For the text-containing cell, return its midpoint in (x, y) coordinate format. 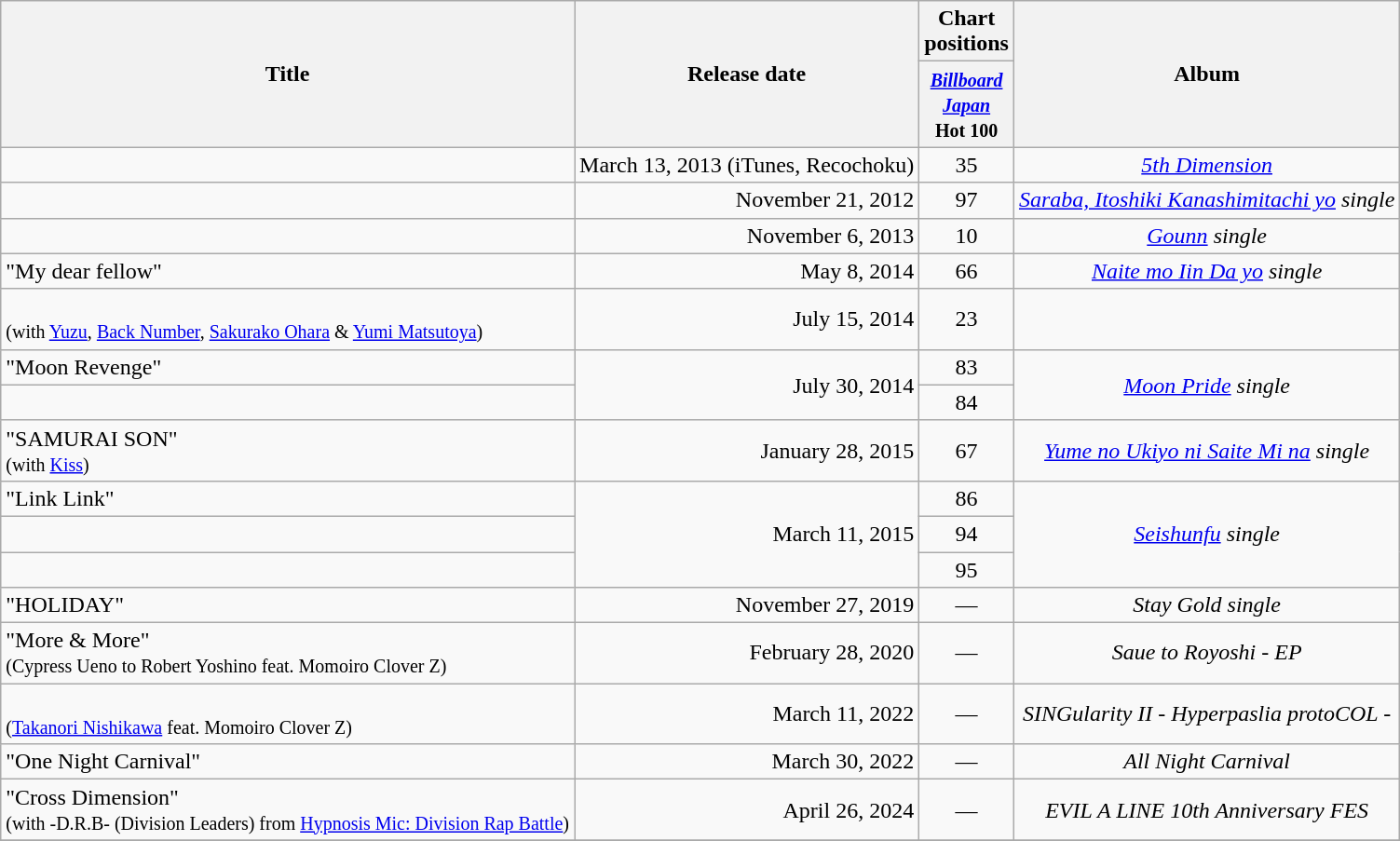
Naite mo Iin Da yo single (1206, 271)
"SAMURAI SON" (with Kiss) (288, 451)
Chartpositions (967, 32)
BillboardJapanHot 100 (967, 104)
94 (967, 534)
23 (967, 319)
"Moon Revenge" (288, 367)
86 (967, 498)
84 (967, 402)
(Takanori Nishikawa feat. Momoiro Clover Z) (288, 713)
10 (967, 236)
Title (288, 75)
5th Dimension (1206, 165)
May 8, 2014 (747, 271)
67 (967, 451)
Stay Gold single (1206, 605)
November 6, 2013 (747, 236)
"HOLIDAY" (288, 605)
Yume no Ukiyo ni Saite Mi na single (1206, 451)
Saraba, Itoshiki Kanashimitachi yo single (1206, 200)
Saue to Royoshi - EP (1206, 654)
EVIL A LINE 10th Anniversary FES (1206, 810)
66 (967, 271)
March 13, 2013 (iTunes, Recochoku) (747, 165)
April 26, 2024 (747, 810)
"One Night Carnival" (288, 762)
"More & More" (Cypress Ueno to Robert Yoshino feat. Momoiro Clover Z) (288, 654)
January 28, 2015 (747, 451)
Moon Pride single (1206, 385)
July 30, 2014 (747, 385)
March 11, 2015 (747, 534)
Release date (747, 75)
All Night Carnival (1206, 762)
Gounn single (1206, 236)
"My dear fellow" (288, 271)
November 21, 2012 (747, 200)
July 15, 2014 (747, 319)
March 30, 2022 (747, 762)
Seishunfu single (1206, 534)
"Cross Dimension" (with -D.R.B- (Division Leaders) from Hypnosis Mic: Division Rap Battle) (288, 810)
95 (967, 569)
Album (1206, 75)
83 (967, 367)
SINGularity II - Hyperpaslia protoCOL - (1206, 713)
97 (967, 200)
November 27, 2019 (747, 605)
"Link Link" (288, 498)
March 11, 2022 (747, 713)
35 (967, 165)
(with Yuzu, Back Number, Sakurako Ohara & Yumi Matsutoya) (288, 319)
February 28, 2020 (747, 654)
